Find where the given text appears and provide that cell's center as [X, Y] coordinate. 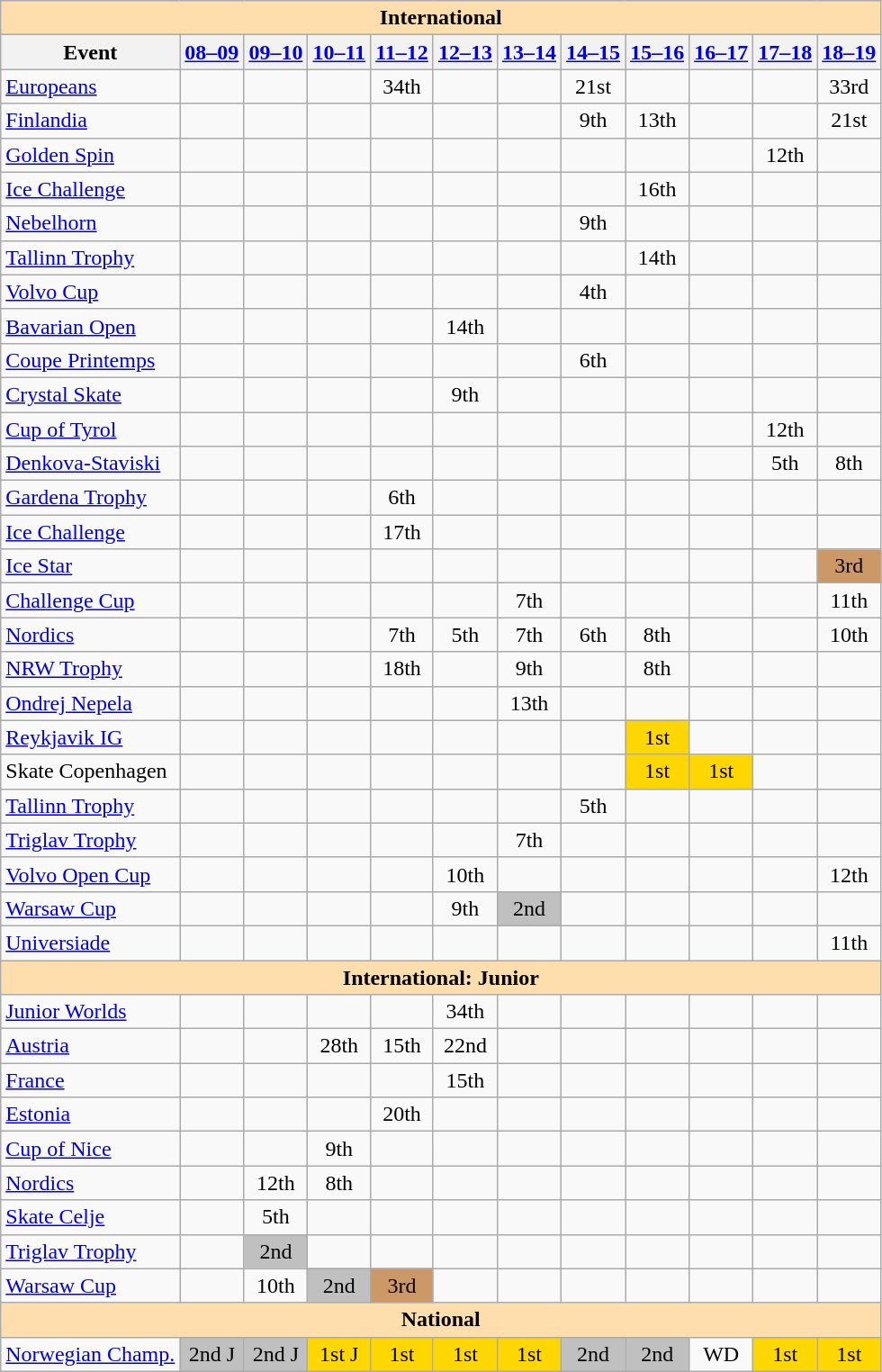
Gardena Trophy [90, 498]
Denkova-Staviski [90, 464]
20th [402, 1115]
Austria [90, 1046]
National [441, 1320]
Volvo Open Cup [90, 874]
Bavarian Open [90, 326]
Europeans [90, 86]
4th [594, 292]
Universiade [90, 943]
Nebelhorn [90, 223]
Cup of Nice [90, 1149]
15–16 [657, 52]
13–14 [529, 52]
16th [657, 189]
Volvo Cup [90, 292]
France [90, 1080]
Finlandia [90, 121]
Event [90, 52]
Challenge Cup [90, 600]
Skate Celje [90, 1217]
Crystal Skate [90, 394]
Reykjavik IG [90, 737]
14–15 [594, 52]
33rd [850, 86]
11–12 [402, 52]
Ondrej Nepela [90, 703]
Skate Copenhagen [90, 772]
Junior Worlds [90, 1012]
1st J [339, 1354]
Golden Spin [90, 155]
17th [402, 532]
Ice Star [90, 566]
Coupe Printemps [90, 360]
17–18 [785, 52]
Estonia [90, 1115]
09–10 [275, 52]
18th [402, 669]
WD [722, 1354]
18–19 [850, 52]
10–11 [339, 52]
12–13 [464, 52]
16–17 [722, 52]
Norwegian Champ. [90, 1354]
28th [339, 1046]
08–09 [212, 52]
NRW Trophy [90, 669]
Cup of Tyrol [90, 429]
International [441, 18]
22nd [464, 1046]
International: Junior [441, 977]
